Scan for the cell matching the given text and deliver its (X, Y) coordinate at center. 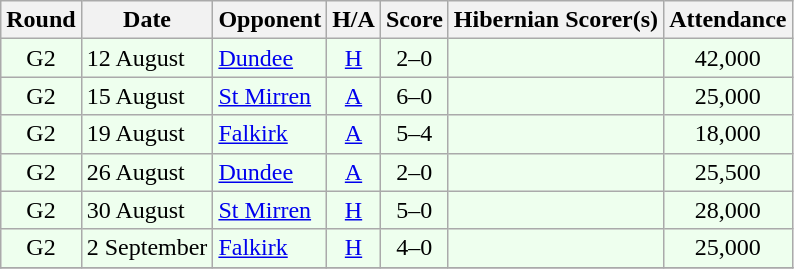
Round (41, 20)
H/A (354, 20)
42,000 (728, 58)
30 August (147, 210)
4–0 (414, 248)
28,000 (728, 210)
Attendance (728, 20)
6–0 (414, 96)
5–0 (414, 210)
Date (147, 20)
12 August (147, 58)
26 August (147, 172)
5–4 (414, 134)
2 September (147, 248)
15 August (147, 96)
Score (414, 20)
19 August (147, 134)
Hibernian Scorer(s) (556, 20)
18,000 (728, 134)
Opponent (270, 20)
25,500 (728, 172)
